Return the [X, Y] coordinate for the center point of the cell that contains the specified text.  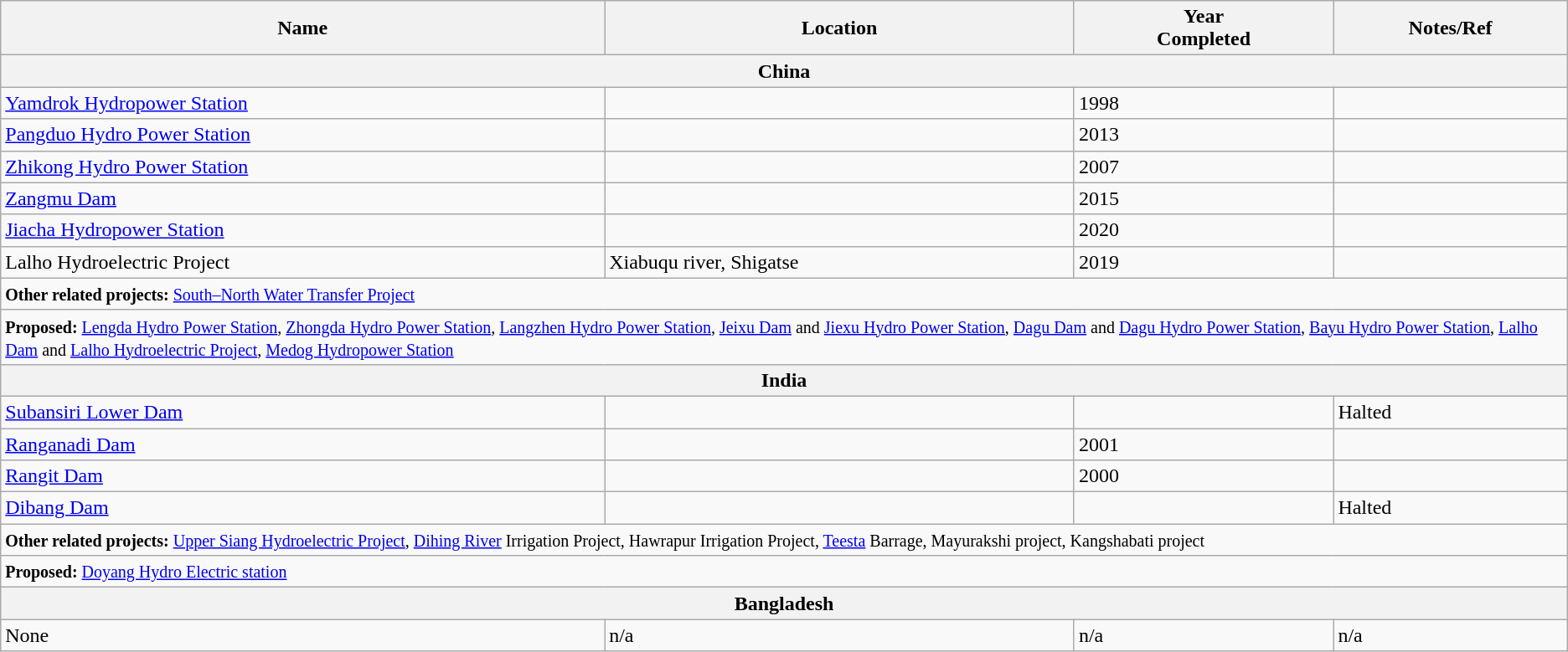
Zhikong Hydro Power Station [303, 167]
2019 [1203, 262]
Yamdrok Hydropower Station [303, 103]
India [784, 380]
Pangduo Hydro Power Station [303, 135]
Ranganadi Dam [303, 444]
2001 [1203, 444]
Dibang Dam [303, 508]
Notes/Ref [1451, 28]
Name [303, 28]
Bangladesh [784, 603]
Subansiri Lower Dam [303, 412]
2000 [1203, 476]
2013 [1203, 135]
2015 [1203, 198]
Location [839, 28]
Zangmu Dam [303, 198]
2020 [1203, 230]
Lalho Hydroelectric Project [303, 262]
2007 [1203, 167]
1998 [1203, 103]
None [303, 635]
YearCompleted [1203, 28]
Jiacha Hydropower Station [303, 230]
Proposed: Doyang Hydro Electric station [784, 572]
Xiabuqu river, Shigatse [839, 262]
Other related projects: South–North Water Transfer Project [784, 294]
Rangit Dam [303, 476]
China [784, 71]
